Output the [X, Y] coordinate of the center of the cell containing the given text.  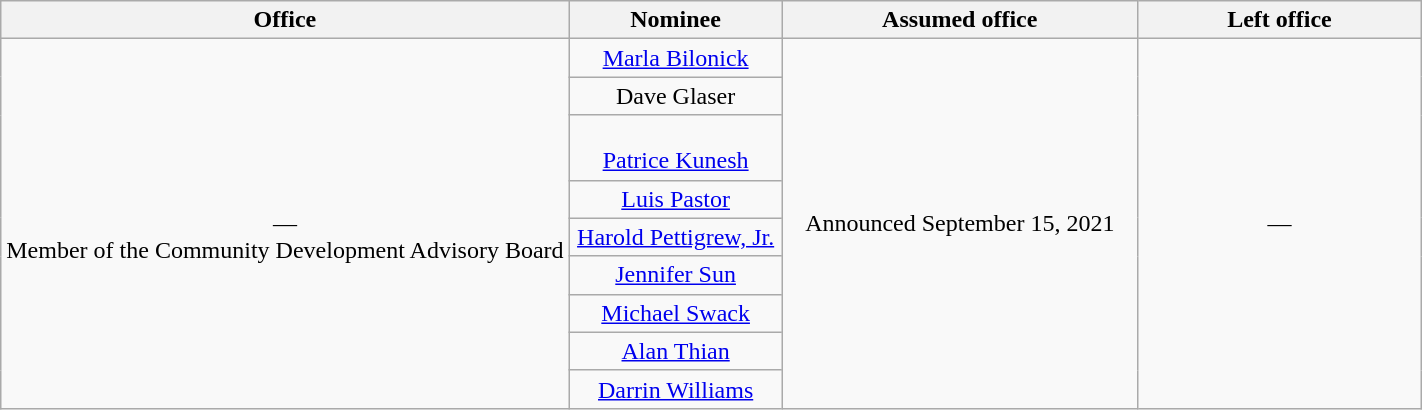
Alan Thian [676, 351]
Darrin Williams [676, 389]
Luis Pastor [676, 199]
— [1279, 224]
Announced September 15, 2021 [960, 224]
Michael Swack [676, 313]
Patrice Kunesh [676, 148]
Office [285, 20]
Nominee [676, 20]
Jennifer Sun [676, 275]
Dave Glaser [676, 96]
Harold Pettigrew, Jr. [676, 237]
Marla Bilonick [676, 58]
—Member of the Community Development Advisory Board [285, 224]
Left office [1279, 20]
Assumed office [960, 20]
